Scan for the cell matching the given text and deliver its [X, Y] coordinate at center. 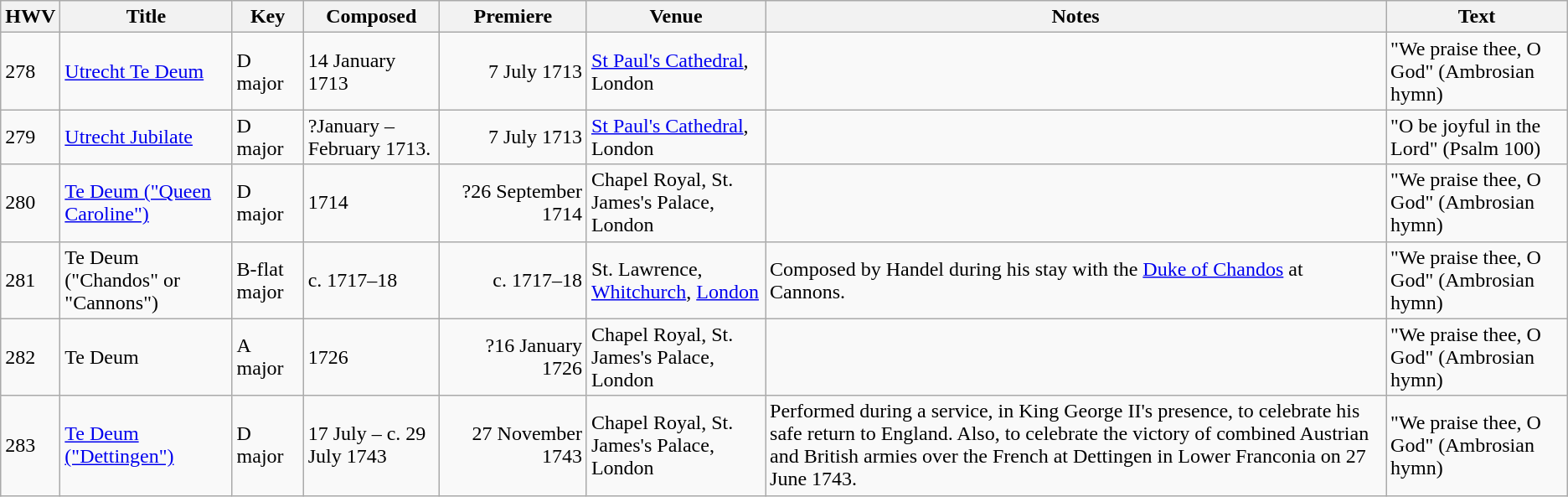
281 [30, 280]
279 [30, 137]
14 January 1713 [371, 71]
1726 [371, 357]
278 [30, 71]
HWV [30, 17]
?January – February 1713. [371, 137]
?26 September 1714 [513, 203]
?16 January 1726 [513, 357]
1714 [371, 203]
Text [1478, 17]
283 [30, 446]
St. Lawrence, Whitchurch, London [675, 280]
Notes [1075, 17]
Title [146, 17]
27 November 1743 [513, 446]
282 [30, 357]
Utrecht Te Deum [146, 71]
B-flat major [268, 280]
Composed [371, 17]
Composed by Handel during his stay with the Duke of Chandos at Cannons. [1075, 280]
Utrecht Jubilate [146, 137]
Premiere [513, 17]
Te Deum ("Chandos" or "Cannons") [146, 280]
Venue [675, 17]
A major [268, 357]
280 [30, 203]
Key [268, 17]
17 July – c. 29 July 1743 [371, 446]
Te Deum [146, 357]
Te Deum ("Dettingen") [146, 446]
"O be joyful in the Lord" (Psalm 100) [1478, 137]
Te Deum ("Queen Caroline") [146, 203]
